Detect which cell encompasses the target text, then output its (X, Y) center coordinate. 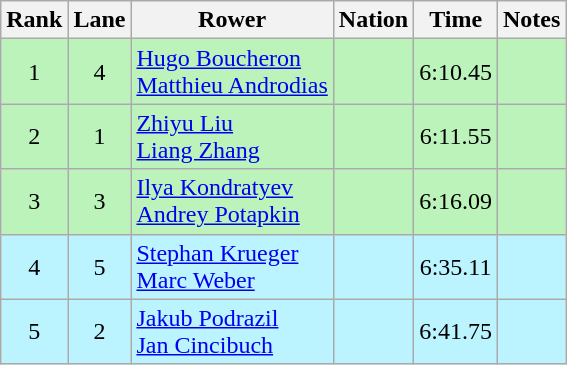
6:35.11 (456, 266)
Stephan KruegerMarc Weber (232, 266)
Time (456, 20)
Nation (373, 20)
Jakub PodrazilJan Cincibuch (232, 332)
6:41.75 (456, 332)
6:11.55 (456, 136)
6:16.09 (456, 202)
Lane (100, 20)
Hugo BoucheronMatthieu Androdias (232, 72)
Rower (232, 20)
Ilya KondratyevAndrey Potapkin (232, 202)
Rank (34, 20)
Notes (531, 20)
Zhiyu LiuLiang Zhang (232, 136)
6:10.45 (456, 72)
